Output the (x, y) coordinate of the center of the cell containing the given text.  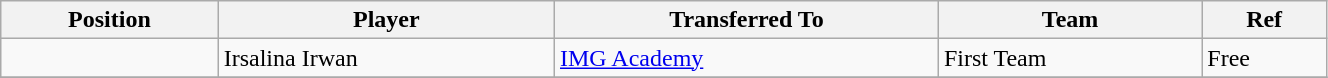
Player (386, 20)
Team (1070, 20)
Free (1264, 58)
First Team (1070, 58)
Position (110, 20)
Transferred To (746, 20)
IMG Academy (746, 58)
Irsalina Irwan (386, 58)
Ref (1264, 20)
